Detect which cell encompasses the target text, then output its [x, y] center coordinate. 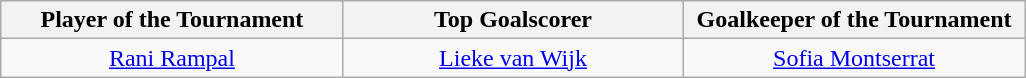
Rani Rampal [172, 58]
Lieke van Wijk [512, 58]
Goalkeeper of the Tournament [854, 20]
Top Goalscorer [512, 20]
Sofia Montserrat [854, 58]
Player of the Tournament [172, 20]
